Scan for the cell matching the given text and deliver its [x, y] coordinate at center. 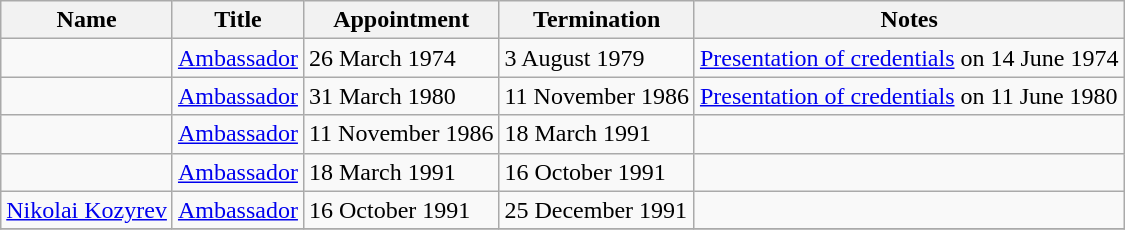
Presentation of credentials on 14 June 1974 [909, 58]
Appointment [400, 20]
Title [238, 20]
Presentation of credentials on 11 June 1980 [909, 96]
Termination [596, 20]
Notes [909, 20]
Nikolai Kozyrev [87, 210]
26 March 1974 [400, 58]
3 August 1979 [596, 58]
31 March 1980 [400, 96]
Name [87, 20]
25 December 1991 [596, 210]
